Find where the given text appears and provide that cell's center as (x, y) coordinate. 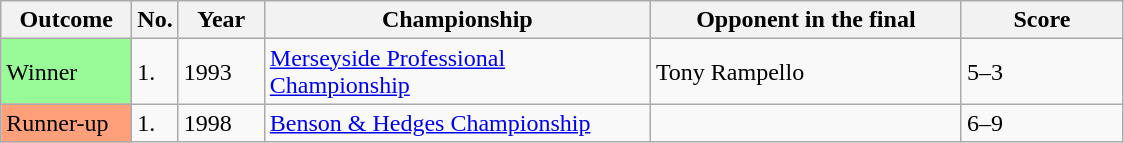
Outcome (66, 20)
Benson & Hedges Championship (457, 123)
Opponent in the final (806, 20)
Tony Rampello (806, 72)
1998 (221, 123)
5–3 (1042, 72)
6–9 (1042, 123)
1993 (221, 72)
No. (155, 20)
Score (1042, 20)
Championship (457, 20)
Year (221, 20)
Merseyside Professional Championship (457, 72)
Runner-up (66, 123)
Winner (66, 72)
